Return the (x, y) coordinate for the center point of the cell that contains the specified text.  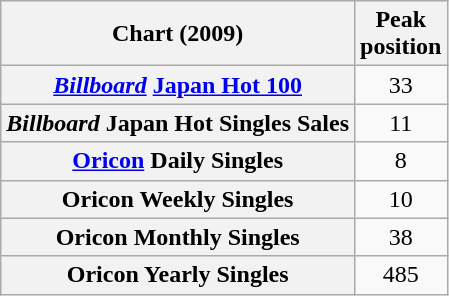
10 (401, 199)
8 (401, 161)
Oricon Monthly Singles (178, 237)
38 (401, 237)
Oricon Weekly Singles (178, 199)
Oricon Daily Singles (178, 161)
Oricon Yearly Singles (178, 275)
Billboard Japan Hot 100 (178, 85)
Peakposition (401, 34)
485 (401, 275)
Billboard Japan Hot Singles Sales (178, 123)
11 (401, 123)
Chart (2009) (178, 34)
33 (401, 85)
